Return the [x, y] coordinate for the center point of the cell that contains the specified text.  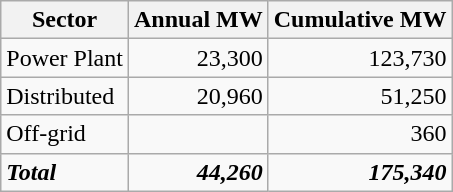
123,730 [360, 58]
44,260 [198, 172]
20,960 [198, 96]
360 [360, 134]
Total [65, 172]
Cumulative MW [360, 20]
Sector [65, 20]
Off-grid [65, 134]
Distributed [65, 96]
Annual MW [198, 20]
Power Plant [65, 58]
175,340 [360, 172]
51,250 [360, 96]
23,300 [198, 58]
